Determine the (x, y) coordinate at the center of the cell enclosing the given text.  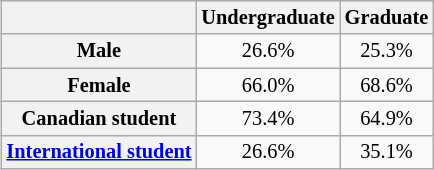
Female (100, 85)
66.0% (268, 85)
Graduate (386, 18)
Male (100, 51)
73.4% (268, 119)
35.1% (386, 152)
International student (100, 152)
25.3% (386, 51)
68.6% (386, 85)
Canadian student (100, 119)
Undergraduate (268, 18)
64.9% (386, 119)
